Identify which cell holds the provided text, then report its [x, y] central coordinate. 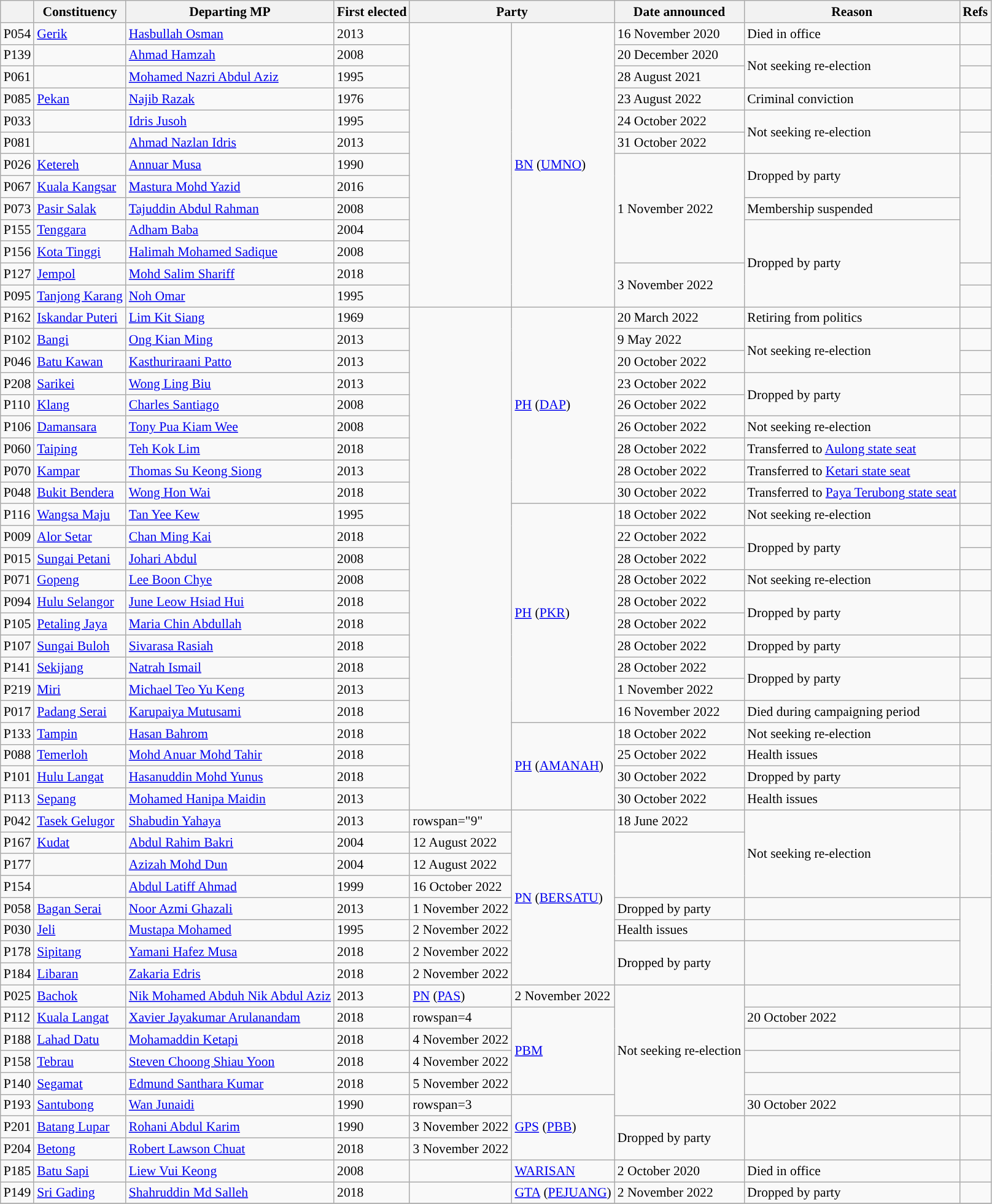
Batang Lupar [80, 1127]
Tenggara [80, 230]
Mohamed Hanipa Maidin [230, 799]
P106 [17, 427]
First elected [372, 12]
Jempol [80, 274]
Bukit Bendera [80, 493]
P033 [17, 121]
Temerloh [80, 755]
Mohd Anuar Mohd Tahir [230, 755]
Liew Vui Keong [230, 1171]
P088 [17, 755]
P184 [17, 974]
P046 [17, 362]
Kuala Langat [80, 1018]
Tanjong Karang [80, 296]
Party [512, 12]
P193 [17, 1105]
P009 [17, 537]
P042 [17, 821]
P208 [17, 384]
Bachok [80, 996]
Azizah Mohd Dun [230, 865]
PN (PAS) [460, 996]
P140 [17, 1084]
Nik Mohamed Abduh Nik Abdul Aziz [230, 996]
23 October 2022 [680, 384]
Mohamaddin Ketapi [230, 1040]
P105 [17, 624]
P061 [17, 77]
Ahmad Hamzah [230, 55]
PBM [562, 1051]
Edmund Santhara Kumar [230, 1084]
Mustapa Mohamed [230, 930]
Teh Kok Lim [230, 449]
P081 [17, 143]
PH (AMANAH) [562, 766]
Betong [80, 1149]
rowspan=4 [460, 1018]
Mohd Salim Shariff [230, 274]
Noor Azmi Ghazali [230, 909]
23 August 2022 [680, 99]
P060 [17, 449]
Hulu Selangor [80, 602]
Pasir Salak [80, 209]
Transferred to Aulong state seat [852, 449]
Ketereh [80, 165]
Karupaiya Mutusami [230, 712]
Thomas Su Keong Siong [230, 471]
Libaran [80, 974]
Maria Chin Abdullah [230, 624]
P110 [17, 405]
P102 [17, 340]
Iskandar Puteri [80, 318]
Constituency [80, 12]
Taiping [80, 449]
P026 [17, 165]
Michael Teo Yu Keng [230, 690]
Segamat [80, 1084]
P071 [17, 580]
Hulu Langat [80, 777]
Kasthuriraani Patto [230, 362]
Robert Lawson Chuat [230, 1149]
Refs [975, 12]
P155 [17, 230]
Bangi [80, 340]
P017 [17, 712]
Sungai Buloh [80, 646]
P177 [17, 865]
P054 [17, 34]
Rohani Abdul Karim [230, 1127]
Lahad Datu [80, 1040]
Shabudin Yahaya [230, 821]
Date announced [680, 12]
Wan Junaidi [230, 1105]
Yamani Hafez Musa [230, 952]
Kuala Kangsar [80, 187]
2016 [372, 187]
1969 [372, 318]
Shahruddin Md Salleh [230, 1193]
Adham Baba [230, 230]
P204 [17, 1149]
Hasanuddin Mohd Yunus [230, 777]
Charles Santiago [230, 405]
P116 [17, 515]
Padang Serai [80, 712]
25 October 2022 [680, 755]
Transferred to Paya Terubong state seat [852, 493]
18 June 2022 [680, 821]
1976 [372, 99]
PH (PKR) [562, 613]
1999 [372, 887]
28 August 2021 [680, 77]
P133 [17, 734]
Sri Gading [80, 1193]
Annuar Musa [230, 165]
BN (UMNO) [562, 165]
P141 [17, 668]
5 November 2022 [460, 1084]
Transferred to Ketari state seat [852, 471]
P178 [17, 952]
Sarikei [80, 384]
Xavier Jayakumar Arulanandam [230, 1018]
Lee Boon Chye [230, 580]
Halimah Mohamed Sadique [230, 252]
Sungai Petani [80, 559]
P101 [17, 777]
P067 [17, 187]
PH (DAP) [562, 405]
Wong Ling Biu [230, 384]
P070 [17, 471]
Kudat [80, 843]
Najib Razak [230, 99]
P073 [17, 209]
P127 [17, 274]
Miri [80, 690]
Reason [852, 12]
Damansara [80, 427]
Santubong [80, 1105]
Gerik [80, 34]
Tebrau [80, 1062]
20 December 2020 [680, 55]
P185 [17, 1171]
Sekijang [80, 668]
P107 [17, 646]
2 October 2020 [680, 1171]
16 November 2022 [680, 712]
Tampin [80, 734]
Ahmad Nazlan Idris [230, 143]
Natrah Ismail [230, 668]
Idris Jusoh [230, 121]
P154 [17, 887]
P219 [17, 690]
24 October 2022 [680, 121]
Hasan Bahrom [230, 734]
Klang [80, 405]
rowspan=3 [460, 1105]
Tajuddin Abdul Rahman [230, 209]
Abdul Latiff Ahmad [230, 887]
P188 [17, 1040]
Jeli [80, 930]
P113 [17, 799]
Sepang [80, 799]
Gopeng [80, 580]
Tasek Gelugor [80, 821]
Pekan [80, 99]
Kota Tinggi [80, 252]
Wong Hon Wai [230, 493]
Steven Choong Shiau Yoon [230, 1062]
Bagan Serai [80, 909]
P015 [17, 559]
Chan Ming Kai [230, 537]
P167 [17, 843]
P085 [17, 99]
22 October 2022 [680, 537]
P149 [17, 1193]
Petaling Jaya [80, 624]
P095 [17, 296]
16 November 2020 [680, 34]
P094 [17, 602]
P058 [17, 909]
Tan Yee Kew [230, 515]
Died during campaigning period [852, 712]
Mastura Mohd Yazid [230, 187]
Wangsa Maju [80, 515]
Batu Kawan [80, 362]
Departing MP [230, 12]
Kampar [80, 471]
Noh Omar [230, 296]
P030 [17, 930]
Johari Abdul [230, 559]
P156 [17, 252]
16 October 2022 [460, 887]
Sivarasa Rasiah [230, 646]
rowspan="9" [460, 821]
P112 [17, 1018]
P158 [17, 1062]
Alor Setar [80, 537]
Batu Sapi [80, 1171]
WARISAN [562, 1171]
Zakaria Edris [230, 974]
Sipitang [80, 952]
9 May 2022 [680, 340]
Retiring from politics [852, 318]
Tony Pua Kiam Wee [230, 427]
P048 [17, 493]
Ong Kian Ming [230, 340]
Mohamed Nazri Abdul Aziz [230, 77]
PN (BERSATU) [562, 898]
20 March 2022 [680, 318]
P162 [17, 318]
Lim Kit Siang [230, 318]
P025 [17, 996]
GPS (PBB) [562, 1127]
P201 [17, 1127]
GTA (PEJUANG) [562, 1193]
June Leow Hsiad Hui [230, 602]
Abdul Rahim Bakri [230, 843]
Hasbullah Osman [230, 34]
Criminal conviction [852, 99]
Membership suspended [852, 209]
P139 [17, 55]
31 October 2022 [680, 143]
